Provide the [x, y] coordinate of the cell's center where the given text is located.  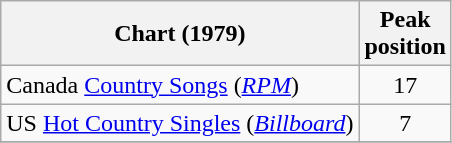
7 [405, 123]
Canada Country Songs (RPM) [180, 85]
17 [405, 85]
Peakposition [405, 34]
US Hot Country Singles (Billboard) [180, 123]
Chart (1979) [180, 34]
